Determine the (X, Y) coordinate at the center of the cell enclosing the given text.  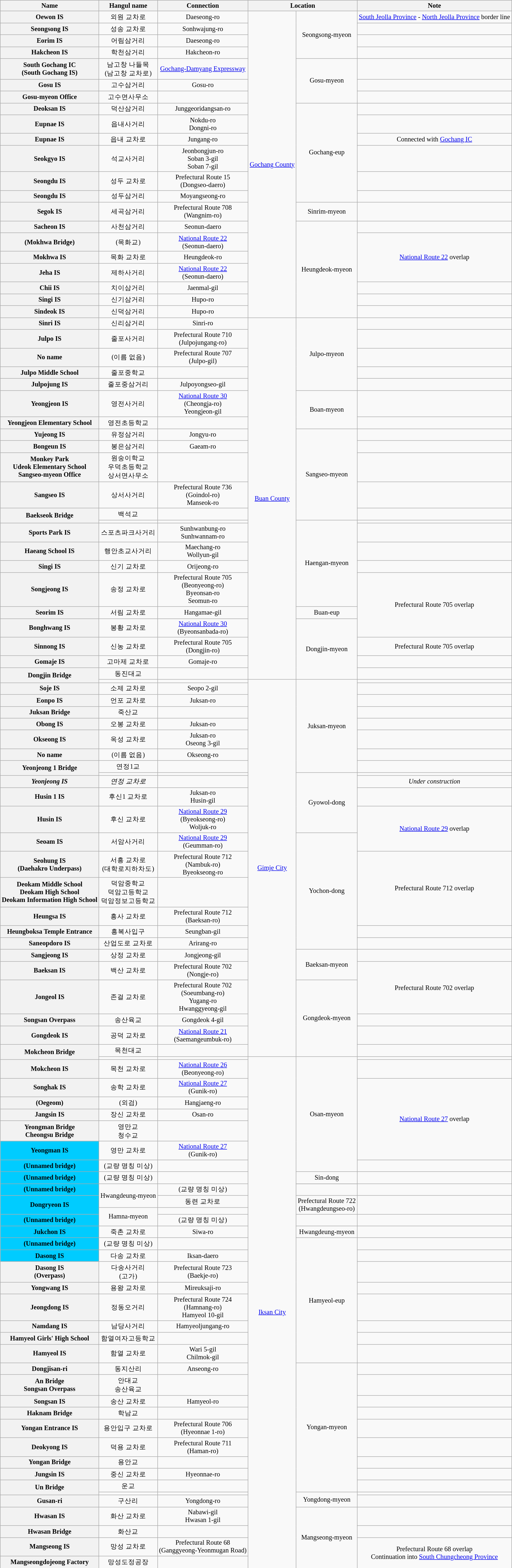
성두 교차로 (128, 181)
Dongryeon IS (50, 1205)
Jeonbongjun-roSoban 3-gilSoban 7-gil (203, 159)
Gochang County (272, 164)
서암사거리 (128, 842)
Heungboksa Temple Entrance (50, 931)
Oewon IS (50, 17)
Prefectural Route 707 (Julpo-gil) (203, 357)
사천삼거리 (128, 227)
Heungdeok-ro (203, 257)
송학 교차로 (128, 1087)
Mangseongdojeong Factory (50, 1562)
화산교 (128, 1531)
Hyeonnae-ro (203, 1474)
언포 교차로 (128, 700)
Seonun-daero (203, 227)
Yeonjeong 1 Bridge (50, 768)
정동오거리 (128, 1307)
연정 교차로 (128, 781)
Yeonjeong IS (50, 781)
Yongwang IS (50, 1288)
Prefectural Route 722 (Hwangdeungseo-ro) (327, 1205)
Hamyeol IS (50, 1353)
Gusan-ri (50, 1501)
읍내 교차로 (128, 139)
Sangjeong IS (50, 955)
Prefectural Route 706 (Hyeonnae 1-ro) (203, 1428)
Dongjisan-ri (50, 1369)
Dasong IS (50, 1256)
용안입구 교차로 (128, 1428)
Osan-ro (203, 1115)
Yongan Bridge (50, 1462)
Location (302, 6)
줄포사거리 (128, 339)
An BridgeSongsan Overpass (50, 1385)
Obong IS (50, 724)
어림삼거리 (128, 41)
함열여자고등학교 (128, 1338)
Prefectural Route 705 (Beonyeong-ro)Byeonsan-roSeomun-ro (203, 589)
Julpoyongseo-gil (203, 384)
Mokcheon Bridge (50, 1052)
Chii IS (50, 288)
서흥 교차로(대학로지하차도) (128, 864)
Buan County (272, 498)
망성 교차로 (128, 1547)
다송 교차로 (128, 1256)
백석교 (128, 514)
Jeha IS (50, 272)
National Route 27 overlap (434, 1119)
(목화교) (128, 242)
Mokhwa IS (50, 257)
봉황 교차로 (128, 628)
Prefectural Route 712 (Nambuk-ro)Byeokseong-ro (203, 864)
Segok IS (50, 212)
Maechang-roWollyun-gil (203, 551)
(Mokhwa Bridge) (50, 242)
동지산리 (128, 1369)
학천삼거리 (128, 52)
Eorim IS (50, 41)
신리삼거리 (128, 324)
Prefectural Route 705 (Dongjin-ro) (203, 646)
Yongan-myeon (327, 1427)
신덕삼거리 (128, 311)
죽촌 교차로 (128, 1232)
줄포중삼거리 (128, 384)
Heungdeok-myeon (327, 269)
영전사거리 (128, 404)
목천 교차로 (128, 1069)
National Route 30(Byeonsanbada-ro) (203, 628)
Monkey ParkUdeok Elementary SchoolSangseo-myeon Office (50, 467)
National Route 29 overlap (434, 828)
Yochon-dong (327, 891)
Gaeam-ro (203, 447)
서림 교차로 (128, 612)
Songjeong IS (50, 589)
소제 교차로 (128, 689)
Gimje City (272, 868)
동진대교 (128, 674)
Yujeong IS (50, 434)
Jongjeong-gil (203, 955)
Julpojung IS (50, 384)
Mokcheon IS (50, 1069)
Seoam IS (50, 842)
Prefectural Route 68 (Ganggyeong-Yeonmugan Road) (203, 1547)
줄포중학교 (128, 373)
Jungsin IS (50, 1474)
Mangseong-myeon (327, 1537)
송정 교차로 (128, 589)
Deokam Middle SchoolDeokam High SchoolDeokam Information High School (50, 892)
Gosu-ro (203, 85)
Prefectural Route 711 (Haman-ro) (203, 1447)
Sinnong IS (50, 646)
Husin IS (50, 819)
Julpo IS (50, 339)
Name (50, 6)
Hwasan IS (50, 1516)
Yongan Entrance IS (50, 1428)
Jukchon IS (50, 1232)
Heungsa IS (50, 916)
Prefectural Route 723 (Baekje-ro) (203, 1272)
National Route 29(Geumman-ro) (203, 842)
(외검) (128, 1103)
Hamyeol-ro (203, 1401)
행안초교사거리 (128, 551)
(Oegeom) (50, 1103)
다송사거리(고가) (128, 1272)
Hangamae-gil (203, 612)
Prefectural Route 702 (Soeumbang-ro)Yugang-roHwanggyeong-gil (203, 997)
외원 교차로 (128, 17)
Prefectural Route 724 (Hamnang-ro)Hamyeol 10-gil (203, 1307)
화산 교차로 (128, 1516)
Haknam Bridge (50, 1413)
Sinrim-myeon (327, 212)
Sangseo-myeon (327, 474)
영전초등학교 (128, 423)
Mireuksaji-ro (203, 1288)
백산 교차로 (128, 971)
고마제 교차로 (128, 662)
Namdang IS (50, 1326)
성두삼거리 (128, 196)
세곡삼거리 (128, 212)
중신 교차로 (128, 1474)
Gochang-Damyang Expressway (203, 69)
스포츠파크사거리 (128, 532)
Baekseok Bridge (50, 516)
Songsan IS (50, 1401)
Bongeun IS (50, 447)
Prefectural Route 708(Wangnim-ro) (203, 212)
목화 교차로 (128, 257)
Gyowol-dong (327, 802)
치이삼거리 (128, 288)
학남교 (128, 1413)
신농 교차로 (128, 646)
National Route 21(Saemangeumbuk-ro) (203, 1035)
Prefectural Route 712 (Baeksan-ro) (203, 916)
Anseong-ro (203, 1369)
Gochang-eup (327, 153)
Jeongdong IS (50, 1307)
Seopo 2-gil (203, 689)
봉은삼거리 (128, 447)
Hamyeol Girls' High School (50, 1338)
Prefectural Route 710 (Julpojungang-ro) (203, 339)
Yongdong-myeon (327, 1499)
동련 교차로 (203, 1201)
Gongdeok 4-gil (203, 1020)
Jongeol IS (50, 997)
Prefectural Route 702 overlap (434, 988)
Jaenmal-gil (203, 288)
Yongdong-ro (203, 1501)
Okseong IS (50, 740)
Jongyu-ro (203, 434)
Jangsin IS (50, 1115)
송산 교차로 (128, 1401)
Prefectural Route 736 (Goindol-ro)Manseok-ro (203, 495)
Dongjin Bridge (50, 675)
Gosu-myeon (327, 81)
Seongsong IS (50, 29)
Gongdeok IS (50, 1035)
Eonpo IS (50, 700)
Prefectural Route 712 overlap (434, 888)
Deokyong IS (50, 1447)
망성도정공장 (128, 1562)
장신 교차로 (128, 1115)
Buan-eup (327, 612)
후신 교차로 (128, 819)
흥사 교차로 (128, 916)
Iksan-daero (203, 1256)
Sonhwajung-ro (203, 29)
고수삼거리 (128, 85)
산업도로 교차로 (128, 943)
Prefectural Route 702 (Nongje-ro) (203, 971)
신기 교차로 (128, 566)
Songhak IS (50, 1087)
영만 교차로 (128, 1151)
Arirang-ro (203, 943)
Junggeoridangsan-ro (203, 109)
Hamna-myeon (128, 1217)
상정 교차로 (128, 955)
오봉 교차로 (128, 724)
Hamyeoljungang-ro (203, 1326)
Prefectural Route 68 overlapContinuation into South Chungcheong Province (434, 1552)
Gongdeok-myeon (327, 1018)
목천대교 (128, 1051)
공덕 교차로 (128, 1035)
Yeongman BridgeCheongsu Bridge (50, 1131)
함열 교차로 (128, 1353)
Moyangseong-ro (203, 196)
Haengan-myeon (327, 563)
Sacheon IS (50, 227)
Soje IS (50, 689)
Nabawi-gilHwasan 1-gil (203, 1516)
후신1 교차로 (128, 797)
Deoksan IS (50, 109)
Sangseo IS (50, 495)
Wari 5-gilChilmok-gil (203, 1353)
남당사거리 (128, 1326)
National Route 30(Cheongja-ro)Yeongjeon-gil (203, 404)
Hangul name (128, 6)
상서사거리 (128, 495)
송산육교 (128, 1020)
제하사거리 (128, 272)
Nokdu-roDongni-ro (203, 124)
Bonghwang IS (50, 628)
운교 (128, 1486)
Connection (203, 6)
Un Bridge (50, 1487)
Hakcheon IS (50, 52)
Seokgyo IS (50, 159)
South Gochang IC(South Gochang IS) (50, 69)
Osan-myeon (327, 1114)
Dasong IS(Overpass) (50, 1272)
Juksan Bridge (50, 712)
National Route 26(Beonyeong-ro) (203, 1069)
옥성 교차로 (128, 740)
덕용 교차로 (128, 1447)
Yeongjeon Elementary School (50, 423)
Hakcheon-ro (203, 52)
Yeongman IS (50, 1151)
죽산교 (128, 712)
Yeongjeon IS (50, 404)
National Route 29(Byeokseong-ro)Woljuk-ro (203, 819)
Sindeok IS (50, 311)
Seungban-gil (203, 931)
Okseong-ro (203, 755)
Sunhwanbung-roSunhwannam-ro (203, 532)
신기삼거리 (128, 300)
Seohung IS(Daehakro Underpass) (50, 864)
덕암중학교덕암고등학교덕암정보고등학교 (128, 892)
Julpo-myeon (327, 354)
Siwa-ro (203, 1232)
Julpo Middle School (50, 373)
Prefectural Route 15 (Dongseo-daero) (203, 181)
Songsan Overpass (50, 1020)
원숭이학교우덕초등학교상서면사무소 (128, 467)
용왕 교차로 (128, 1288)
Saneopdoro IS (50, 943)
Gomaje IS (50, 662)
National Route 22 overlap (434, 257)
Juksan-roOseong 3-gil (203, 740)
Gosu-myeon Office (50, 97)
Gosu IS (50, 85)
Baeksan-myeon (327, 964)
연정1교 (128, 766)
덕산삼거리 (128, 109)
Hamyeol-eup (327, 1300)
Connected with Gochang IC (434, 139)
Sin-dong (327, 1177)
Hwasan Bridge (50, 1531)
Dongjin-myeon (327, 649)
Seorim IS (50, 612)
Hangjaeng-ro (203, 1103)
Husin 1 IS (50, 797)
존걸 교차로 (128, 997)
Sinri IS (50, 324)
유정삼거리 (128, 434)
Seongsong-myeon (327, 35)
Boan-myeon (327, 409)
안대교송산육교 (128, 1385)
읍내사거리 (128, 124)
고수면사무소 (128, 97)
Under construction (434, 781)
영만교청수교 (128, 1131)
Juksan-myeon (327, 726)
Haeang School IS (50, 551)
Gomaje-ro (203, 662)
Note (434, 6)
Baeksan IS (50, 971)
구산리 (128, 1501)
Juksan-roHusin-gil (203, 797)
남고창 나들목(남고창 교차로) (128, 69)
Iksan City (272, 1312)
Mangseong IS (50, 1547)
Sports Park IS (50, 532)
South Jeolla Province - North Jeolla Province border line (434, 17)
흥복사입구 (128, 931)
성송 교차로 (128, 29)
Sinri-ro (203, 324)
석교사거리 (128, 159)
Orijeong-ro (203, 566)
용안교 (128, 1462)
Jungang-ro (203, 139)
